Detect which cell encompasses the target text, then output its [X, Y] center coordinate. 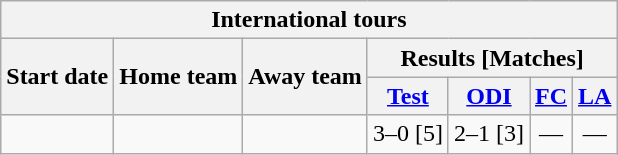
ODI [488, 96]
Results [Matches] [492, 58]
Home team [178, 77]
Away team [306, 77]
3–0 [5] [408, 134]
2–1 [3] [488, 134]
International tours [309, 20]
FC [552, 96]
LA [595, 96]
Start date [58, 77]
Test [408, 96]
